For the text-containing cell, return its midpoint in [x, y] coordinate format. 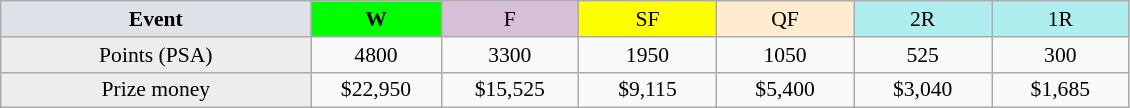
1950 [648, 55]
1050 [785, 55]
525 [923, 55]
Prize money [156, 90]
2R [923, 19]
QF [785, 19]
$9,115 [648, 90]
Points (PSA) [156, 55]
$3,040 [923, 90]
4800 [376, 55]
1R [1061, 19]
F [510, 19]
3300 [510, 55]
$5,400 [785, 90]
$1,685 [1061, 90]
W [376, 19]
Event [156, 19]
$15,525 [510, 90]
$22,950 [376, 90]
300 [1061, 55]
SF [648, 19]
